Find where the given text appears and provide that cell's center as (x, y) coordinate. 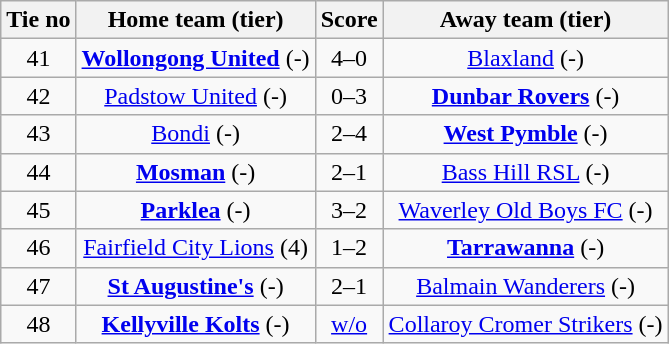
Bondi (-) (196, 134)
Parklea (-) (196, 210)
Away team (tier) (526, 20)
Mosman (-) (196, 172)
Dunbar Rovers (-) (526, 96)
3–2 (349, 210)
1–2 (349, 248)
Tie no (38, 20)
w/o (349, 324)
44 (38, 172)
Wollongong United (-) (196, 58)
41 (38, 58)
Waverley Old Boys FC (-) (526, 210)
Collaroy Cromer Strikers (-) (526, 324)
46 (38, 248)
Kellyville Kolts (-) (196, 324)
43 (38, 134)
Tarrawanna (-) (526, 248)
Padstow United (-) (196, 96)
Fairfield City Lions (4) (196, 248)
St Augustine's (-) (196, 286)
47 (38, 286)
West Pymble (-) (526, 134)
Bass Hill RSL (-) (526, 172)
0–3 (349, 96)
2–4 (349, 134)
Home team (tier) (196, 20)
Score (349, 20)
45 (38, 210)
Balmain Wanderers (-) (526, 286)
4–0 (349, 58)
Blaxland (-) (526, 58)
48 (38, 324)
42 (38, 96)
